Capture the cell that displays the provided text and extract its (X, Y) central coordinate. 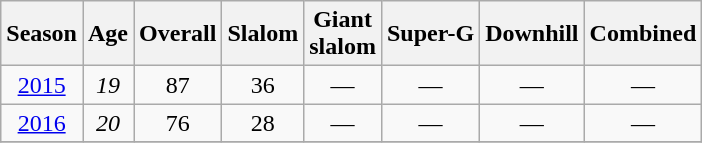
87 (178, 85)
Slalom (263, 34)
20 (108, 123)
Season (42, 34)
Combined (643, 34)
28 (263, 123)
2016 (42, 123)
19 (108, 85)
2015 (42, 85)
76 (178, 123)
Age (108, 34)
Downhill (532, 34)
36 (263, 85)
Super-G (430, 34)
Overall (178, 34)
Giantslalom (343, 34)
